Locate the cell with the specified text and output its (x, y) center coordinate. 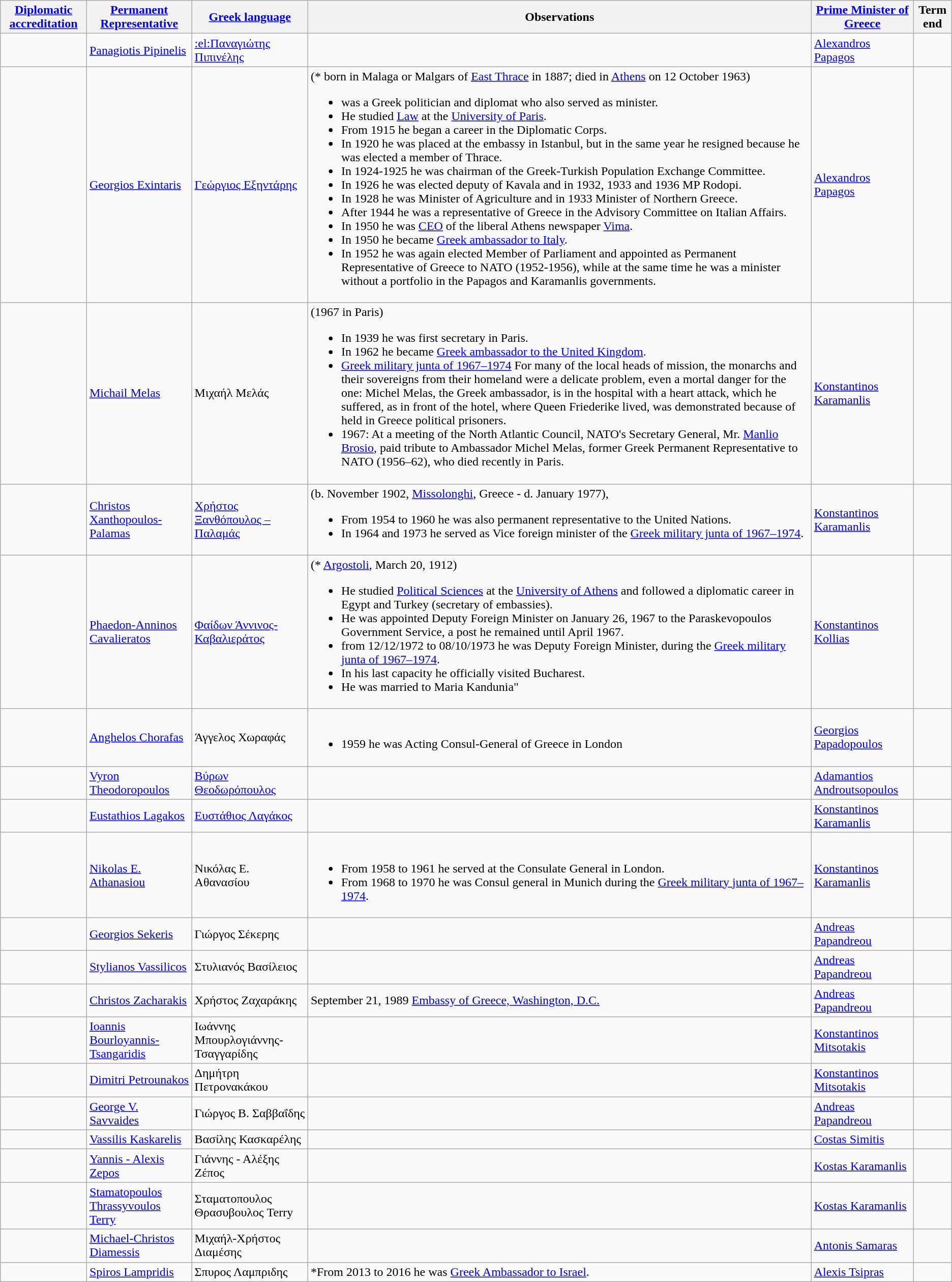
September 21, 1989 Embassy of Greece, Washington, D.C. (559, 1000)
Γεώργιος Εξηντάρης (250, 185)
Vyron Theodoropoulos (139, 782)
Diplomatic accreditation (44, 17)
Costas Simitis (862, 1140)
Phaedon-Anninos Cavalieratos (139, 632)
Christos Xanthopoulos-Palamas (139, 519)
Panagiotis Pipinelis (139, 50)
Michail Melas (139, 393)
Observations (559, 17)
Georgios Sekeris (139, 934)
Γιώργος Β. Σαββαΐδης (250, 1113)
:el:Παναγιώτης Πιπινέλης (250, 50)
Γιάννης - Αλέξης Ζέπος (250, 1166)
Eustathios Lagakos (139, 816)
*From 2013 to 2016 he was Greek Ambassador to Israel. (559, 1272)
Stylianos Vassilicos (139, 967)
Φαίδων Άννινος-Καβαλιεράτος (250, 632)
Χρήστος Ζαχαράκης (250, 1000)
Σταματοπουλος Θρασυβουλος Terry (250, 1206)
Michael-Christos Diamessis (139, 1245)
Permanent Representative (139, 17)
Alexis Tsipras (862, 1272)
Dimitri Petrounakos (139, 1081)
Σπυρος Λαμπριδης (250, 1272)
Christos Zacharakis (139, 1000)
1959 he was Acting Consul-General of Greece in London (559, 738)
Antonis Samaras (862, 1245)
Anghelos Chorafas (139, 738)
Χρήστος Ξανθόπουλος – Παλαμάς (250, 519)
Georgios Exintaris (139, 185)
Spiros Lampridis (139, 1272)
Βύρων Θεοδωρόπουλος (250, 782)
Adamantios Androutsopoulos (862, 782)
Prime Minister of Greece (862, 17)
Nikolas E. Athanasiou (139, 875)
Ioannis Bourloyannis-Tsangaridis (139, 1040)
Yannis - Alexis Zepos (139, 1166)
Μιχαήλ-Χρήστος Διαμέσης (250, 1245)
Γιώργος Σέκερης (250, 934)
Δημήτρη Πετρονακάκου (250, 1081)
Νικόλας Ε. Αθανασίου (250, 875)
George V. Savvaides (139, 1113)
Ευστάθιος Λαγάκος (250, 816)
Στυλιανός Βασίλειος (250, 967)
Greek language (250, 17)
Μιχαήλ Μελάς (250, 393)
Term end (933, 17)
Georgios Papadopoulos (862, 738)
Άγγελος Χωραφάς (250, 738)
Ιωάννης Μπουρλογιάννης-Τσαγγαρίδης (250, 1040)
Stamatopoulos Thrassyvoulos Terry (139, 1206)
Vassilis Kaskarelis (139, 1140)
Konstantinos Kollias (862, 632)
Βασίλης Κασκαρέλης (250, 1140)
